From the cell containing the given text, extract its center point as (X, Y) coordinate. 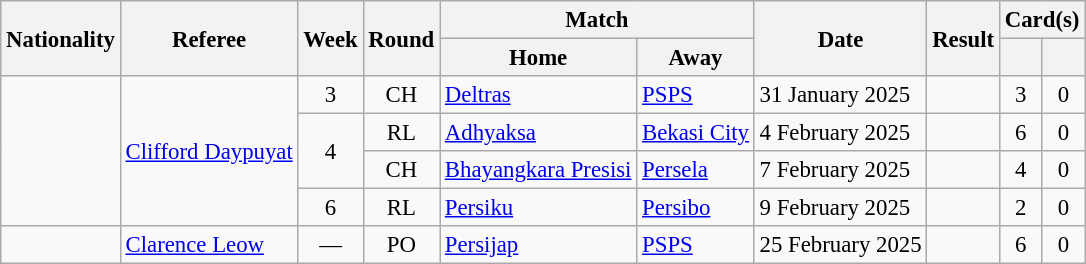
Away (696, 58)
Persijap (538, 245)
Persiku (538, 208)
Deltras (538, 95)
Bekasi City (696, 133)
Card(s) (1042, 20)
Adhyaksa (538, 133)
31 January 2025 (840, 95)
Referee (209, 38)
Result (964, 38)
Round (401, 38)
Week (330, 38)
PO (401, 245)
Nationality (60, 38)
Clarence Leow (209, 245)
2 (1020, 208)
7 February 2025 (840, 170)
Persela (696, 170)
Bhayangkara Presisi (538, 170)
Date (840, 38)
Match (598, 20)
— (330, 245)
9 February 2025 (840, 208)
25 February 2025 (840, 245)
4 February 2025 (840, 133)
Clifford Daypuyat (209, 151)
Persibo (696, 208)
Home (538, 58)
